Scan for the cell matching the given text and deliver its [X, Y] coordinate at center. 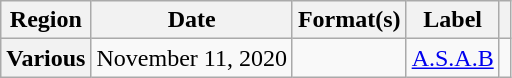
Region [46, 20]
November 11, 2020 [192, 58]
Format(s) [349, 20]
Date [192, 20]
Various [46, 58]
A.S.A.B [452, 58]
Label [452, 20]
